Scan for the cell matching the given text and deliver its [X, Y] coordinate at center. 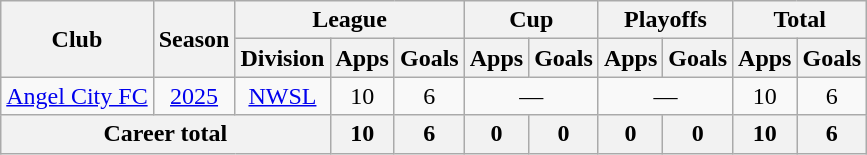
Division [282, 58]
Season [194, 39]
2025 [194, 96]
Angel City FC [77, 96]
Playoffs [665, 20]
Cup [531, 20]
Club [77, 39]
Total [800, 20]
League [350, 20]
Career total [166, 134]
NWSL [282, 96]
